Output the [x, y] coordinate of the center of the cell containing the given text.  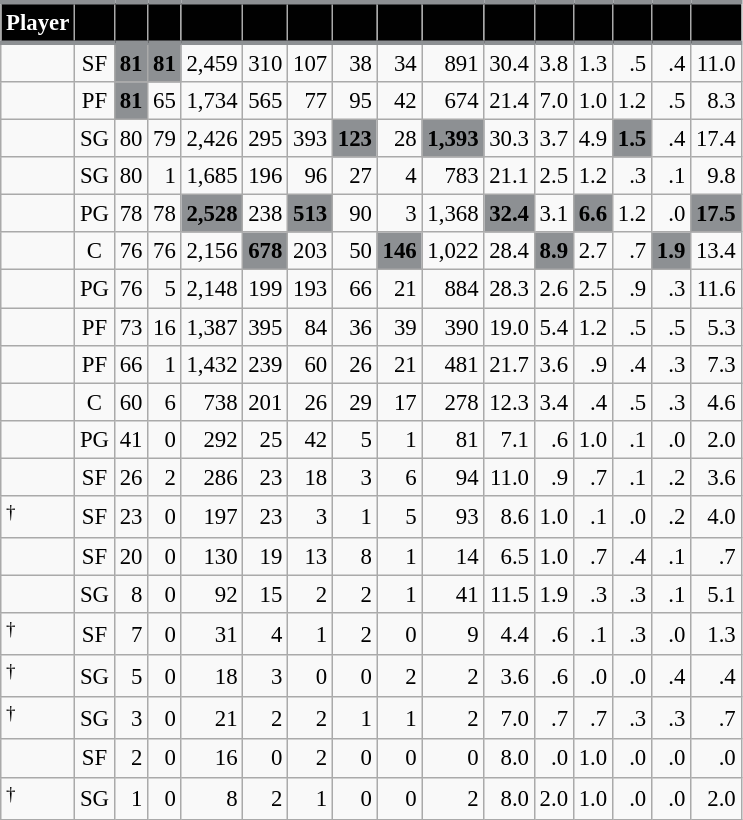
513 [310, 214]
21.7 [509, 364]
19.0 [509, 327]
90 [354, 214]
1,022 [453, 251]
199 [266, 289]
2.6 [554, 289]
50 [354, 251]
96 [310, 176]
738 [212, 402]
310 [266, 62]
21.4 [509, 101]
891 [453, 62]
17.4 [716, 139]
17.5 [716, 214]
123 [354, 139]
8.9 [554, 251]
278 [453, 402]
6.6 [592, 214]
4.9 [592, 139]
1,368 [453, 214]
32.4 [509, 214]
11.5 [509, 594]
14 [453, 557]
203 [310, 251]
678 [266, 251]
8.6 [509, 517]
390 [453, 327]
30.3 [509, 139]
2.7 [592, 251]
28.4 [509, 251]
130 [212, 557]
107 [310, 62]
196 [266, 176]
7.1 [509, 439]
8.3 [716, 101]
79 [164, 139]
783 [453, 176]
25 [266, 439]
292 [212, 439]
2,459 [212, 62]
95 [354, 101]
94 [453, 477]
1,393 [453, 139]
2,148 [212, 289]
2,426 [212, 139]
84 [310, 327]
11.6 [716, 289]
6.5 [509, 557]
5.1 [716, 594]
31 [212, 634]
1,685 [212, 176]
21.1 [509, 176]
295 [266, 139]
565 [266, 101]
481 [453, 364]
29 [354, 402]
238 [266, 214]
4.6 [716, 402]
395 [266, 327]
884 [453, 289]
93 [453, 517]
65 [164, 101]
36 [354, 327]
2,156 [212, 251]
28.3 [509, 289]
17 [400, 402]
3.7 [554, 139]
73 [130, 327]
20 [130, 557]
146 [400, 251]
1,387 [212, 327]
5.4 [554, 327]
197 [212, 517]
674 [453, 101]
193 [310, 289]
3.8 [554, 62]
9 [453, 634]
4.0 [716, 517]
15 [266, 594]
3.4 [554, 402]
393 [310, 139]
9.8 [716, 176]
3.1 [554, 214]
1,734 [212, 101]
239 [266, 364]
286 [212, 477]
4.4 [509, 634]
30.4 [509, 62]
201 [266, 402]
77 [310, 101]
39 [400, 327]
13.4 [716, 251]
92 [212, 594]
27 [354, 176]
12.3 [509, 402]
Player [38, 22]
1.5 [632, 139]
2,528 [212, 214]
5.3 [716, 327]
7 [130, 634]
7.3 [716, 364]
13 [310, 557]
38 [354, 62]
19 [266, 557]
1,432 [212, 364]
34 [400, 62]
28 [400, 139]
